Scan for the cell matching the given text and deliver its [x, y] coordinate at center. 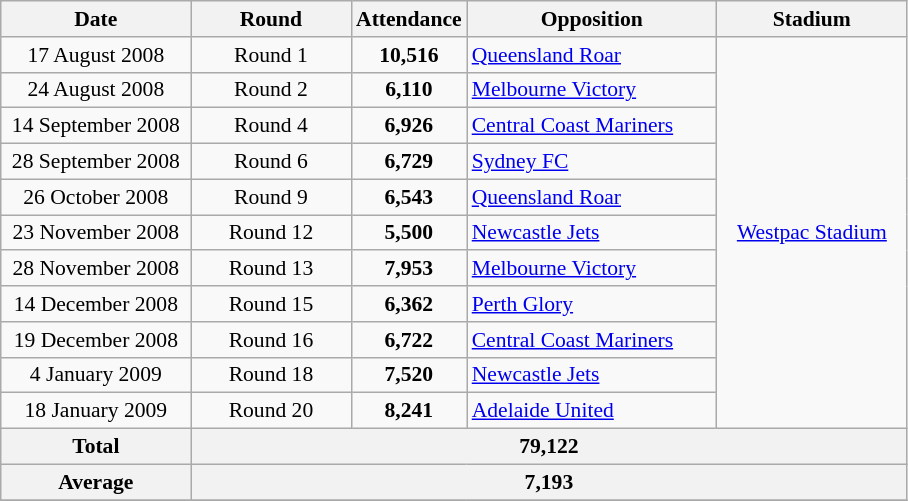
Attendance [409, 19]
Round 1 [271, 55]
Round 16 [271, 340]
Stadium [812, 19]
Round [271, 19]
Round 9 [271, 197]
79,122 [549, 447]
8,241 [409, 411]
28 September 2008 [96, 162]
4 January 2009 [96, 375]
Westpac Stadium [812, 233]
7,193 [549, 482]
Perth Glory [592, 304]
5,500 [409, 233]
14 December 2008 [96, 304]
14 September 2008 [96, 126]
6,926 [409, 126]
28 November 2008 [96, 269]
17 August 2008 [96, 55]
Average [96, 482]
Round 20 [271, 411]
6,722 [409, 340]
Opposition [592, 19]
24 August 2008 [96, 90]
Round 4 [271, 126]
18 January 2009 [96, 411]
Total [96, 447]
6,543 [409, 197]
Adelaide United [592, 411]
Round 2 [271, 90]
Date [96, 19]
7,953 [409, 269]
Round 13 [271, 269]
Sydney FC [592, 162]
Round 6 [271, 162]
7,520 [409, 375]
Round 18 [271, 375]
19 December 2008 [96, 340]
23 November 2008 [96, 233]
6,729 [409, 162]
Round 12 [271, 233]
Round 15 [271, 304]
6,110 [409, 90]
10,516 [409, 55]
26 October 2008 [96, 197]
6,362 [409, 304]
